Return (x, y) of the center of cell containing provided text 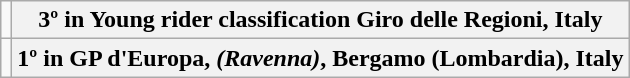
1º in GP d'Europa, (Ravenna), Bergamo (Lombardia), Italy (320, 58)
3º in Young rider classification Giro delle Regioni, Italy (320, 20)
